Find where the given text appears and provide that cell's center as (X, Y) coordinate. 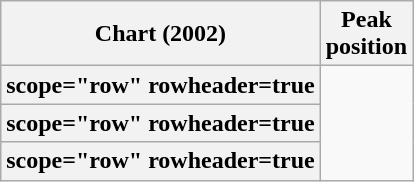
Peakposition (366, 34)
Chart (2002) (160, 34)
